From the cell containing the given text, extract its center point as [X, Y] coordinate. 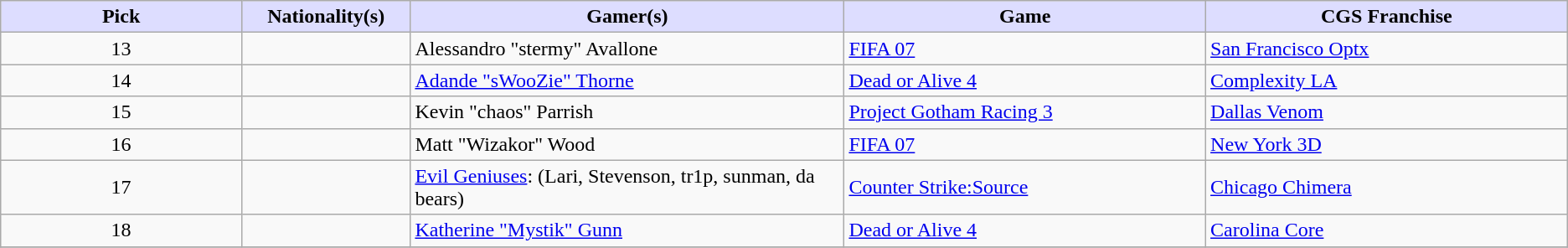
17 [121, 188]
Game [1025, 17]
Evil Geniuses: (Lari, Stevenson, tr1p, sunman, da bears) [627, 188]
Alessandro "stermy" Avallone [627, 49]
Kevin "chaos" Parrish [627, 112]
18 [121, 230]
Katherine "Mystik" Gunn [627, 230]
Nationality(s) [325, 17]
Adande "sWooZie" Thorne [627, 80]
San Francisco Optx [1387, 49]
Dallas Venom [1387, 112]
Gamer(s) [627, 17]
Counter Strike:Source [1025, 188]
16 [121, 144]
Carolina Core [1387, 230]
Project Gotham Racing 3 [1025, 112]
Chicago Chimera [1387, 188]
CGS Franchise [1387, 17]
13 [121, 49]
Pick [121, 17]
14 [121, 80]
Complexity LA [1387, 80]
15 [121, 112]
New York 3D [1387, 144]
Matt "Wizakor" Wood [627, 144]
